Capture the cell that displays the provided text and extract its (X, Y) central coordinate. 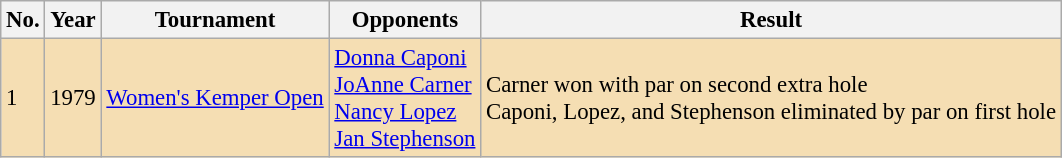
Carner won with par on second extra holeCaponi, Lopez, and Stephenson eliminated by par on first hole (772, 98)
Year (73, 20)
Tournament (215, 20)
No. (23, 20)
1 (23, 98)
Opponents (405, 20)
Result (772, 20)
Women's Kemper Open (215, 98)
1979 (73, 98)
Donna Caponi JoAnne Carner Nancy Lopez Jan Stephenson (405, 98)
